Scan for the cell matching the given text and deliver its [X, Y] coordinate at center. 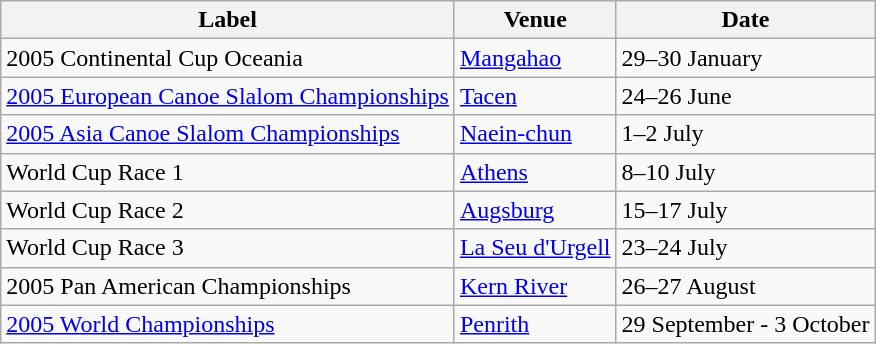
Label [228, 20]
2005 World Championships [228, 324]
World Cup Race 1 [228, 172]
Tacen [535, 96]
2005 Pan American Championships [228, 286]
24–26 June [746, 96]
8–10 July [746, 172]
15–17 July [746, 210]
Date [746, 20]
World Cup Race 3 [228, 248]
29–30 January [746, 58]
Naein-chun [535, 134]
Mangahao [535, 58]
29 September - 3 October [746, 324]
Venue [535, 20]
La Seu d'Urgell [535, 248]
26–27 August [746, 286]
2005 European Canoe Slalom Championships [228, 96]
2005 Asia Canoe Slalom Championships [228, 134]
Penrith [535, 324]
1–2 July [746, 134]
Kern River [535, 286]
2005 Continental Cup Oceania [228, 58]
Athens [535, 172]
World Cup Race 2 [228, 210]
23–24 July [746, 248]
Augsburg [535, 210]
